For the text-containing cell, return its midpoint in [x, y] coordinate format. 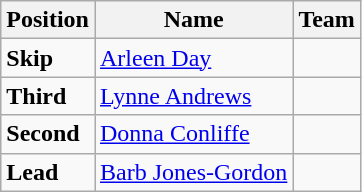
Arleen Day [193, 58]
Lead [48, 172]
Donna Conliffe [193, 134]
Name [193, 20]
Second [48, 134]
Skip [48, 58]
Lynne Andrews [193, 96]
Barb Jones-Gordon [193, 172]
Third [48, 96]
Team [327, 20]
Position [48, 20]
